Provide the (x, y) coordinate of the cell's center where the given text is located.  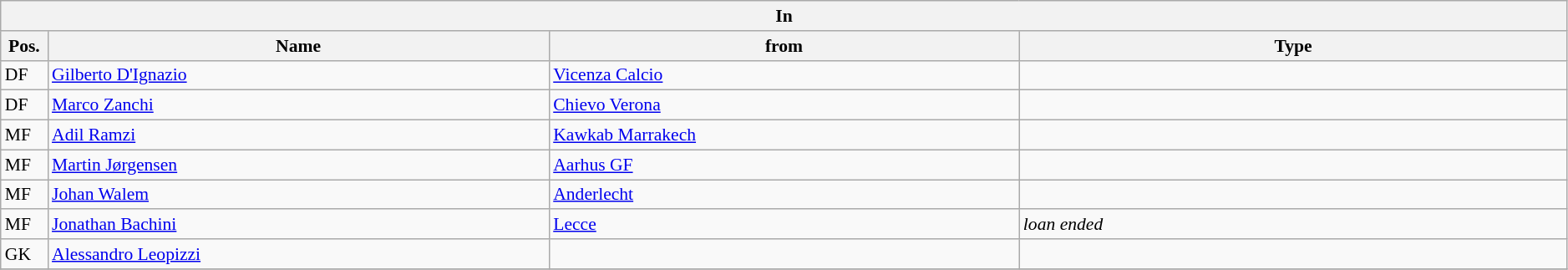
Adil Ramzi (298, 135)
Martin Jørgensen (298, 165)
GK (24, 254)
Aarhus GF (784, 165)
Type (1293, 46)
Chievo Verona (784, 105)
Name (298, 46)
loan ended (1293, 225)
Kawkab Marrakech (784, 135)
from (784, 46)
In (784, 16)
Vicenza Calcio (784, 75)
Lecce (784, 225)
Jonathan Bachini (298, 225)
Johan Walem (298, 195)
Gilberto D'Ignazio (298, 75)
Pos. (24, 46)
Alessandro Leopizzi (298, 254)
Anderlecht (784, 195)
Marco Zanchi (298, 105)
